Pinpoint the cell where the given text exists, returning its [X, Y] midpoint coordinate. 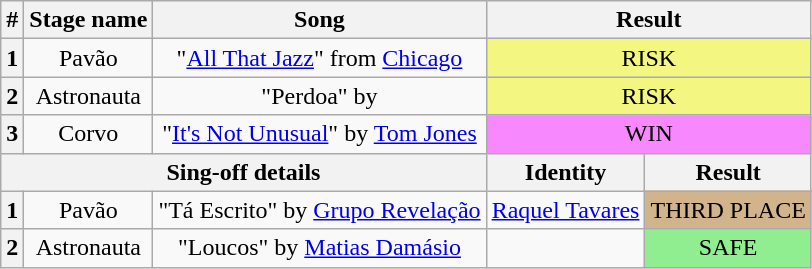
"Perdoa" by [320, 96]
SAFE [728, 248]
"It's Not Unusual" by Tom Jones [320, 134]
Sing-off details [244, 172]
WIN [648, 134]
"Tá Escrito" by Grupo Revelação [320, 210]
"Loucos" by Matias Damásio [320, 248]
Identity [566, 172]
# [12, 20]
Raquel Tavares [566, 210]
Song [320, 20]
3 [12, 134]
Stage name [88, 20]
"All That Jazz" from Chicago [320, 58]
Corvo [88, 134]
THIRD PLACE [728, 210]
